Pinpoint the cell where the given text exists, returning its [x, y] midpoint coordinate. 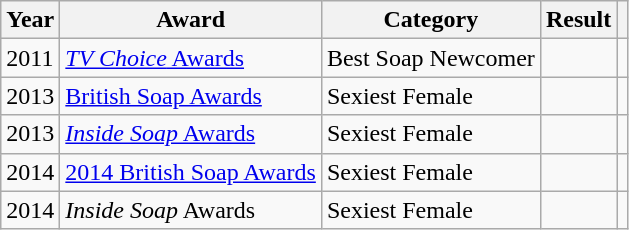
Year [30, 20]
TV Choice Awards [191, 58]
Category [430, 20]
Award [191, 20]
2014 British Soap Awards [191, 172]
Result [578, 20]
Best Soap Newcomer [430, 58]
2011 [30, 58]
British Soap Awards [191, 96]
